Detect which cell encompasses the target text, then output its (X, Y) center coordinate. 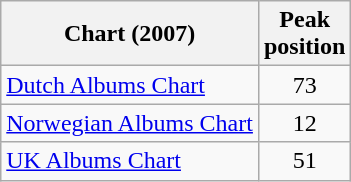
Norwegian Albums Chart (130, 123)
UK Albums Chart (130, 161)
51 (304, 161)
12 (304, 123)
Chart (2007) (130, 34)
73 (304, 85)
Dutch Albums Chart (130, 85)
Peakposition (304, 34)
